Provide the [x, y] coordinate of the cell's center where the given text is located.  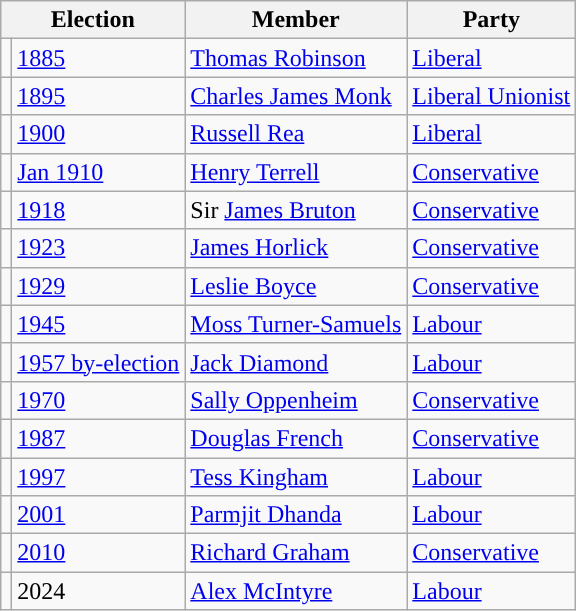
1970 [98, 400]
1885 [98, 58]
Douglas French [296, 438]
Sir James Bruton [296, 210]
1987 [98, 438]
Richard Graham [296, 553]
1997 [98, 477]
1900 [98, 134]
Member [296, 20]
2024 [98, 591]
Liberal Unionist [492, 96]
James Horlick [296, 248]
1957 by-election [98, 362]
2001 [98, 515]
1923 [98, 248]
Henry Terrell [296, 172]
Jack Diamond [296, 362]
1945 [98, 324]
Leslie Boyce [296, 286]
1895 [98, 96]
Parmjit Dhanda [296, 515]
Alex McIntyre [296, 591]
Thomas Robinson [296, 58]
Party [492, 20]
Election [93, 20]
Charles James Monk [296, 96]
Jan 1910 [98, 172]
1918 [98, 210]
Russell Rea [296, 134]
2010 [98, 553]
Sally Oppenheim [296, 400]
Tess Kingham [296, 477]
1929 [98, 286]
Moss Turner-Samuels [296, 324]
